Identify which cell holds the provided text, then report its (x, y) central coordinate. 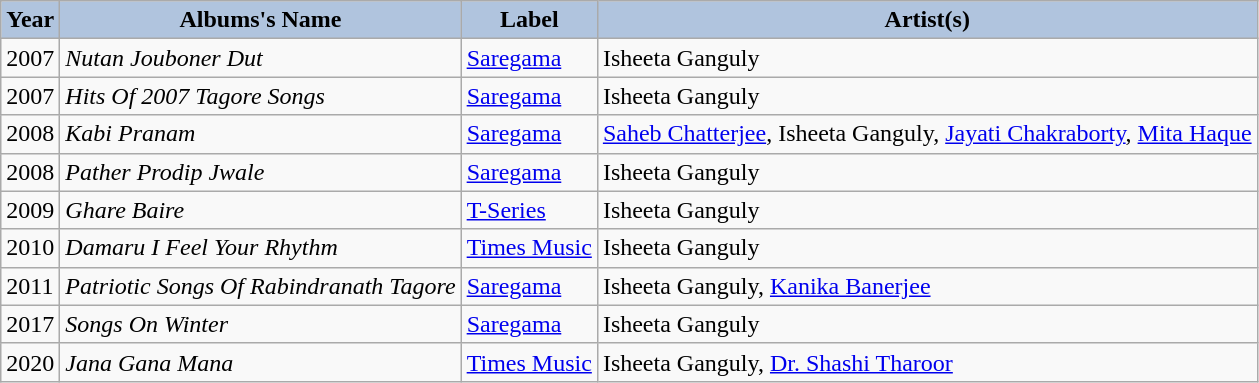
Saheb Chatterjee, Isheeta Ganguly, Jayati Chakraborty, Mita Haque (927, 134)
Isheeta Ganguly, Dr. Shashi Tharoor (927, 362)
Jana Gana Mana (260, 362)
Year (30, 20)
Ghare Baire (260, 210)
2010 (30, 248)
Nutan Jouboner Dut (260, 58)
Songs On Winter (260, 324)
Label (529, 20)
2009 (30, 210)
Albums's Name (260, 20)
Artist(s) (927, 20)
Pather Prodip Jwale (260, 172)
Damaru I Feel Your Rhythm (260, 248)
2017 (30, 324)
Isheeta Ganguly, Kanika Banerjee (927, 286)
Kabi Pranam (260, 134)
2011 (30, 286)
Patriotic Songs Of Rabindranath Tagore (260, 286)
2020 (30, 362)
T-Series (529, 210)
Hits Of 2007 Tagore Songs (260, 96)
